Scan for the cell matching the given text and deliver its (x, y) coordinate at center. 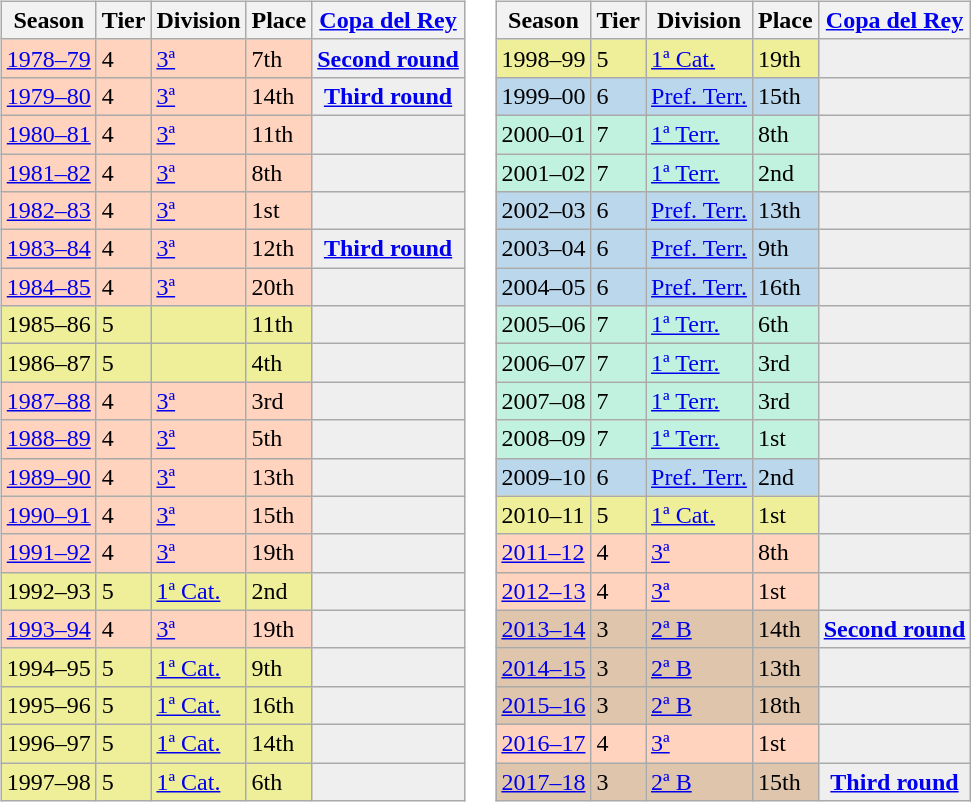
1995–96 (48, 705)
2016–17 (544, 743)
2007–08 (544, 401)
1983–84 (48, 249)
1988–89 (48, 439)
1999–00 (544, 96)
2017–18 (544, 781)
2005–06 (544, 325)
2014–15 (544, 667)
2011–12 (544, 553)
2015–16 (544, 705)
2012–13 (544, 591)
2001–02 (544, 173)
1980–81 (48, 134)
7th (279, 58)
1992–93 (48, 591)
1986–87 (48, 363)
1978–79 (48, 58)
1984–85 (48, 287)
1998–99 (544, 58)
2002–03 (544, 211)
2009–10 (544, 477)
5th (279, 439)
1981–82 (48, 173)
2006–07 (544, 363)
1989–90 (48, 477)
1993–94 (48, 629)
1982–83 (48, 211)
20th (279, 287)
1987–88 (48, 401)
1985–86 (48, 325)
1997–98 (48, 781)
2010–11 (544, 515)
2003–04 (544, 249)
1990–91 (48, 515)
2013–14 (544, 629)
1979–80 (48, 96)
4th (279, 363)
1996–97 (48, 743)
18th (785, 705)
2008–09 (544, 439)
1991–92 (48, 553)
2004–05 (544, 287)
1994–95 (48, 667)
12th (279, 249)
2000–01 (544, 134)
